Identify which cell holds the provided text, then report its [X, Y] central coordinate. 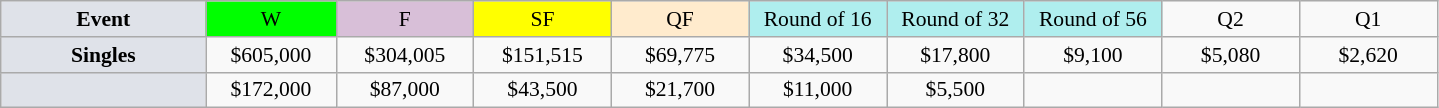
$172,000 [271, 90]
$11,000 [818, 90]
F [405, 19]
Q2 [1231, 19]
$5,500 [955, 90]
QF [680, 19]
SF [543, 19]
Round of 16 [818, 19]
Round of 56 [1093, 19]
$304,005 [405, 55]
$2,620 [1368, 55]
Q1 [1368, 19]
$151,515 [543, 55]
$5,080 [1231, 55]
$17,800 [955, 55]
$87,000 [405, 90]
$34,500 [818, 55]
Event [104, 19]
W [271, 19]
Singles [104, 55]
$21,700 [680, 90]
Round of 32 [955, 19]
$69,775 [680, 55]
$9,100 [1093, 55]
$43,500 [543, 90]
$605,000 [271, 55]
